Scan for the cell matching the given text and deliver its [X, Y] coordinate at center. 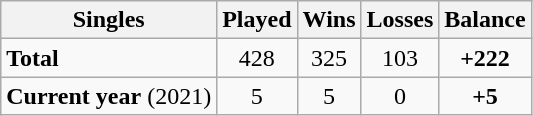
103 [400, 58]
Played [257, 20]
325 [329, 58]
Wins [329, 20]
0 [400, 96]
+222 [485, 58]
Balance [485, 20]
Total [109, 58]
Current year (2021) [109, 96]
+5 [485, 96]
Losses [400, 20]
428 [257, 58]
Singles [109, 20]
